Pinpoint the cell where the given text exists, returning its (x, y) midpoint coordinate. 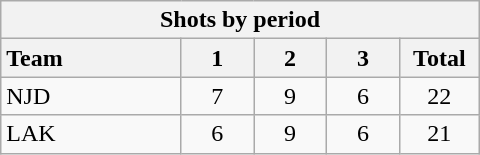
LAK (91, 134)
NJD (91, 96)
1 (218, 58)
7 (218, 96)
Shots by period (240, 20)
3 (364, 58)
2 (290, 58)
Total (439, 58)
21 (439, 134)
Team (91, 58)
22 (439, 96)
